Return (x, y) of the center of cell containing provided text 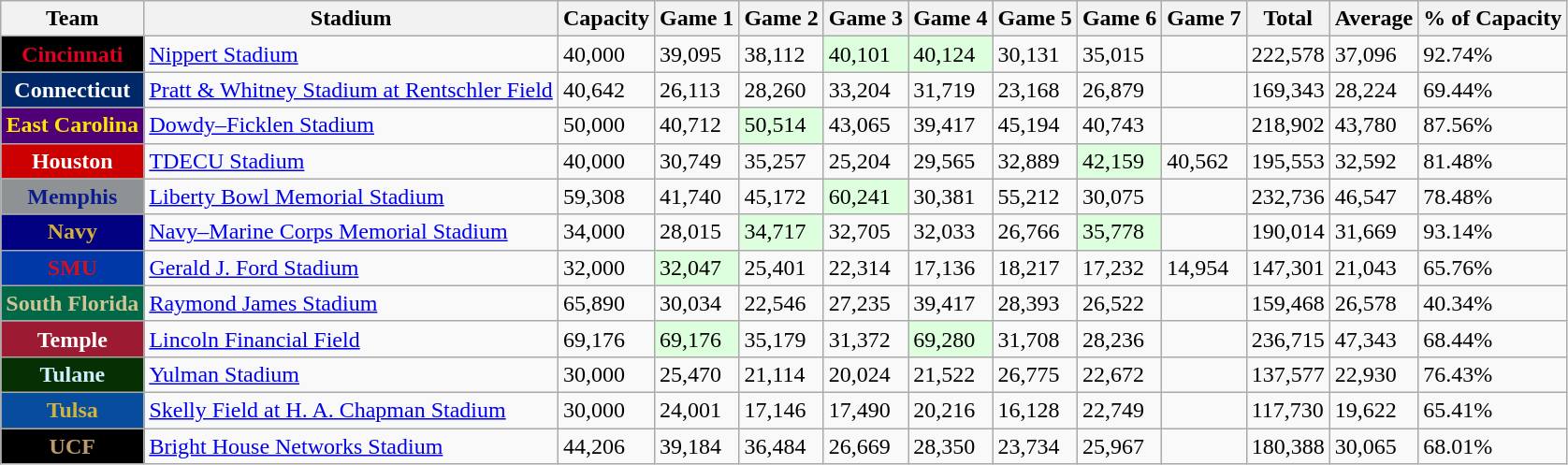
Game 7 (1204, 19)
30,381 (951, 196)
UCF (73, 446)
Nippert Stadium (352, 54)
30,065 (1373, 446)
78.48% (1493, 196)
232,736 (1287, 196)
60,241 (865, 196)
Dowdy–Ficklen Stadium (352, 125)
Temple (73, 339)
TDECU Stadium (352, 161)
32,889 (1035, 161)
30,749 (696, 161)
34,717 (781, 232)
Yulman Stadium (352, 374)
SMU (73, 268)
Raymond James Stadium (352, 303)
30,034 (696, 303)
22,672 (1119, 374)
Lincoln Financial Field (352, 339)
222,578 (1287, 54)
55,212 (1035, 196)
65,890 (606, 303)
76.43% (1493, 374)
20,024 (865, 374)
37,096 (1373, 54)
East Carolina (73, 125)
Game 6 (1119, 19)
40,101 (865, 54)
117,730 (1287, 410)
69,280 (951, 339)
45,194 (1035, 125)
29,565 (951, 161)
19,622 (1373, 410)
40,743 (1119, 125)
25,401 (781, 268)
81.48% (1493, 161)
25,967 (1119, 446)
21,522 (951, 374)
31,719 (951, 90)
34,000 (606, 232)
Pratt & Whitney Stadium at Rentschler Field (352, 90)
30,131 (1035, 54)
23,734 (1035, 446)
17,146 (781, 410)
21,043 (1373, 268)
14,954 (1204, 268)
32,705 (865, 232)
44,206 (606, 446)
24,001 (696, 410)
27,235 (865, 303)
190,014 (1287, 232)
Game 2 (781, 19)
36,484 (781, 446)
17,136 (951, 268)
26,113 (696, 90)
28,393 (1035, 303)
25,204 (865, 161)
218,902 (1287, 125)
147,301 (1287, 268)
26,522 (1119, 303)
30,075 (1119, 196)
65.41% (1493, 410)
93.14% (1493, 232)
28,260 (781, 90)
17,490 (865, 410)
35,179 (781, 339)
16,128 (1035, 410)
39,184 (696, 446)
59,308 (606, 196)
236,715 (1287, 339)
69.44% (1493, 90)
26,775 (1035, 374)
26,578 (1373, 303)
180,388 (1287, 446)
32,033 (951, 232)
Liberty Bowl Memorial Stadium (352, 196)
50,514 (781, 125)
Navy (73, 232)
20,216 (951, 410)
35,778 (1119, 232)
22,749 (1119, 410)
26,766 (1035, 232)
Tulsa (73, 410)
Game 1 (696, 19)
% of Capacity (1493, 19)
28,236 (1119, 339)
Total (1287, 19)
17,232 (1119, 268)
Tulane (73, 374)
Stadium (352, 19)
Cincinnati (73, 54)
65.76% (1493, 268)
43,065 (865, 125)
137,577 (1287, 374)
Gerald J. Ford Stadium (352, 268)
Average (1373, 19)
32,000 (606, 268)
23,168 (1035, 90)
Memphis (73, 196)
28,224 (1373, 90)
47,343 (1373, 339)
35,015 (1119, 54)
22,314 (865, 268)
Houston (73, 161)
26,879 (1119, 90)
31,372 (865, 339)
Game 4 (951, 19)
42,159 (1119, 161)
40,642 (606, 90)
39,095 (696, 54)
22,546 (781, 303)
40,124 (951, 54)
Capacity (606, 19)
Bright House Networks Stadium (352, 446)
159,468 (1287, 303)
Game 3 (865, 19)
40,712 (696, 125)
28,350 (951, 446)
46,547 (1373, 196)
33,204 (865, 90)
26,669 (865, 446)
South Florida (73, 303)
38,112 (781, 54)
68.01% (1493, 446)
169,343 (1287, 90)
32,592 (1373, 161)
21,114 (781, 374)
Navy–Marine Corps Memorial Stadium (352, 232)
43,780 (1373, 125)
18,217 (1035, 268)
50,000 (606, 125)
Connecticut (73, 90)
31,669 (1373, 232)
22,930 (1373, 374)
68.44% (1493, 339)
Team (73, 19)
40.34% (1493, 303)
41,740 (696, 196)
40,562 (1204, 161)
28,015 (696, 232)
45,172 (781, 196)
Game 5 (1035, 19)
92.74% (1493, 54)
195,553 (1287, 161)
87.56% (1493, 125)
25,470 (696, 374)
35,257 (781, 161)
32,047 (696, 268)
Skelly Field at H. A. Chapman Stadium (352, 410)
31,708 (1035, 339)
